Identify which cell holds the provided text, then report its (X, Y) central coordinate. 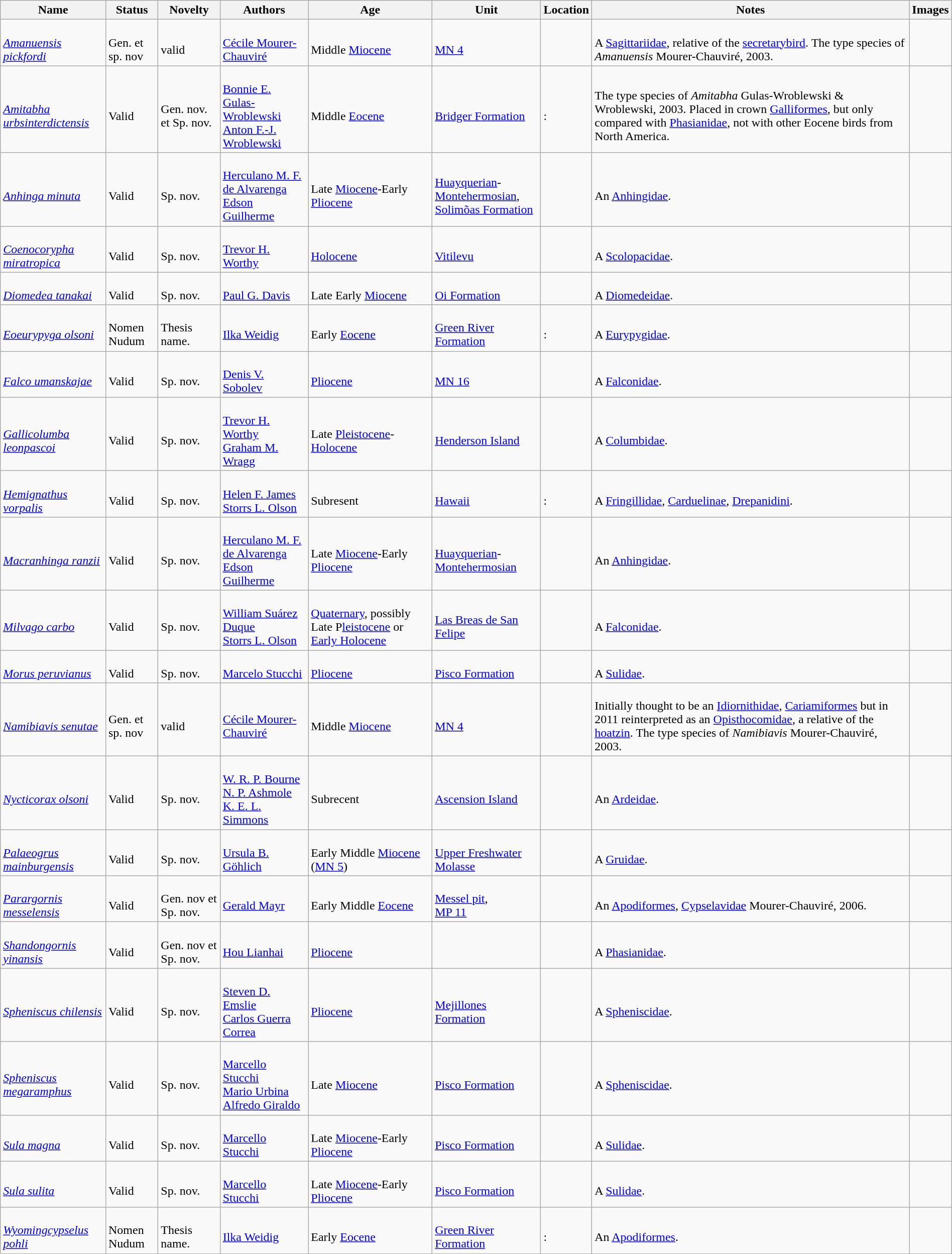
Falco umanskajae (53, 374)
A Sagittariidae, relative of the secretarybird. The type species of Amanuensis Mourer-Chauviré, 2003. (751, 43)
Eoeurypyga olsoni (53, 328)
Unit (487, 10)
Trevor H. Worthy (264, 249)
Morus peruvianus (53, 666)
Quaternary, possibly Late Pleistocene or Early Holocene (371, 620)
Status (132, 10)
Notes (751, 10)
Location (566, 10)
Milvago carbo (53, 620)
Hemignathus vorpalis (53, 494)
Henderson Island (487, 434)
Sula magna (53, 1138)
Ascension Island (487, 793)
Anhinga minuta (53, 189)
A Scolopacidae. (751, 249)
Images (930, 10)
Subrecent (371, 793)
Novelty (189, 10)
Parargornis messelensis (53, 899)
Gallicolumba leonpascoi (53, 434)
Upper Freshwater Molasse (487, 853)
A Fringillidae, Carduelinae, Drepanidini. (751, 494)
Early Middle Miocene (MN 5) (371, 853)
Bonnie E. Gulas-WroblewskiAnton F.-J. Wroblewski (264, 109)
An Ardeidae. (751, 793)
Messel pit,MP 11 (487, 899)
Marcelo Stucchi (264, 666)
A Diomedeidae. (751, 288)
Spheniscus chilensis (53, 1005)
Vitilevu (487, 249)
Marcello StucchiMario UrbinaAlfredo Giraldo (264, 1078)
Palaeogrus mainburgensis (53, 853)
Bridger Formation (487, 109)
An Apodiformes. (751, 1230)
Wyomingcypselus pohli (53, 1230)
Shandongornis yinansis (53, 945)
Oi Formation (487, 288)
Late Pleistocene-Holocene (371, 434)
William Suárez DuqueStorrs L. Olson (264, 620)
Las Breas de San Felipe (487, 620)
Late Miocene (371, 1078)
Gerald Mayr (264, 899)
Helen F. JamesStorrs L. Olson (264, 494)
Amanuensis pickfordi (53, 43)
Denis V. Sobolev (264, 374)
Subresent (371, 494)
Holocene (371, 249)
Early Middle Eocene (371, 899)
A Gruidae. (751, 853)
Spheniscus megaramphus (53, 1078)
Late Early Miocene (371, 288)
W. R. P. BourneN. P. AshmoleK. E. L. Simmons (264, 793)
Trevor H. WorthyGraham M. Wragg (264, 434)
Mejillones Formation (487, 1005)
Namibiavis senutae (53, 720)
An Apodiformes, Cypselavidae Mourer-Chauviré, 2006. (751, 899)
Hawaii (487, 494)
Paul G. Davis (264, 288)
Age (371, 10)
Amitabha urbsinterdictensis (53, 109)
Gen. nov. et Sp. nov. (189, 109)
A Phasianidae. (751, 945)
A Eurypygidae. (751, 328)
A Columbidae. (751, 434)
Middle Eocene (371, 109)
Ursula B. Göhlich (264, 853)
Hou Lianhai (264, 945)
Nycticorax olsoni (53, 793)
Huayquerian-Montehermosian (487, 553)
Authors (264, 10)
Macranhinga ranzii (53, 553)
Coenocorypha miratropica (53, 249)
Diomedea tanakai (53, 288)
Steven D. EmslieCarlos Guerra Correa (264, 1005)
Name (53, 10)
Huayquerian-Montehermosian,Solimõas Formation (487, 189)
MN 16 (487, 374)
Sula sulita (53, 1184)
